Search for the cell housing the specified text and yield its (x, y) center coordinate. 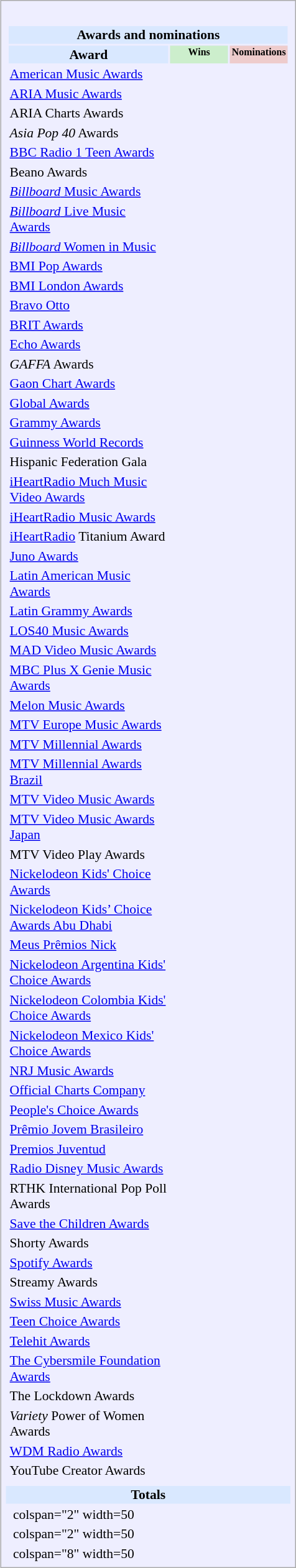
Spotify Awards (88, 1262)
Guinness World Records (88, 442)
Asia Pop 40 Awards (88, 132)
GAFFA Awards (88, 364)
Beano Awards (88, 172)
NRJ Music Awards (88, 1070)
Prêmio Jovem Brasileiro (88, 1129)
MTV Video Play Awards (88, 854)
ARIA Charts Awards (88, 113)
Official Charts Company (88, 1090)
Wins (199, 54)
Save the Children Awards (88, 1223)
Meus Prêmios Nick (88, 945)
Nickelodeon Kids’ Choice Awards Abu Dhabi (88, 917)
Awards and nominations (148, 35)
Totals (149, 1495)
Bravo Otto (88, 305)
BBC Radio 1 Teen Awards (88, 152)
iHeartRadio Music Awards (88, 516)
Nominations (259, 54)
LOS40 Music Awards (88, 630)
Nickelodeon Mexico Kids' Choice Awards (88, 1043)
Juno Awards (88, 556)
MTV Millennial Awards Brazil (88, 772)
MBC Plus X Genie Music Awards (88, 677)
Global Awards (88, 403)
Teen Choice Awards (88, 1321)
Latin Grammy Awards (88, 611)
MAD Video Music Awards (88, 650)
Shorty Awards (88, 1243)
Award (88, 54)
Swiss Music Awards (88, 1301)
BMI Pop Awards (88, 266)
BRIT Awards (88, 324)
Melon Music Awards (88, 705)
MTV Video Music Awards Japan (88, 827)
Nickelodeon Kids' Choice Awards (88, 882)
People's Choice Awards (88, 1109)
The Cybersmile Foundation Awards (88, 1369)
ARIA Music Awards (88, 93)
MTV Europe Music Awards (88, 725)
Gaon Chart Awards (88, 383)
Echo Awards (88, 344)
Latin American Music Awards (88, 584)
Premios Juventud (88, 1148)
iHeartRadio Titanium Award (88, 536)
iHeartRadio Much Music Video Awards (88, 489)
YouTube Creator Awards (88, 1470)
colspan="8" width=50 (151, 1553)
Nickelodeon Colombia Kids' Choice Awards (88, 1007)
Nickelodeon Argentina Kids' Choice Awards (88, 972)
Radio Disney Music Awards (88, 1168)
MTV Millennial Awards (88, 744)
Telehit Awards (88, 1341)
The Lockdown Awards (88, 1396)
American Music Awards (88, 74)
MTV Video Music Awards (88, 799)
BMI London Awards (88, 285)
Hispanic Federation Gala (88, 462)
Billboard Music Awards (88, 191)
WDM Radio Awards (88, 1451)
Variety Power of Women Awards (88, 1423)
RTHK International Pop Poll Awards (88, 1196)
Billboard Women in Music (88, 246)
Billboard Live Music Awards (88, 219)
Streamy Awards (88, 1282)
Grammy Awards (88, 423)
